Return the [x, y] coordinate for the center point of the cell that contains the specified text.  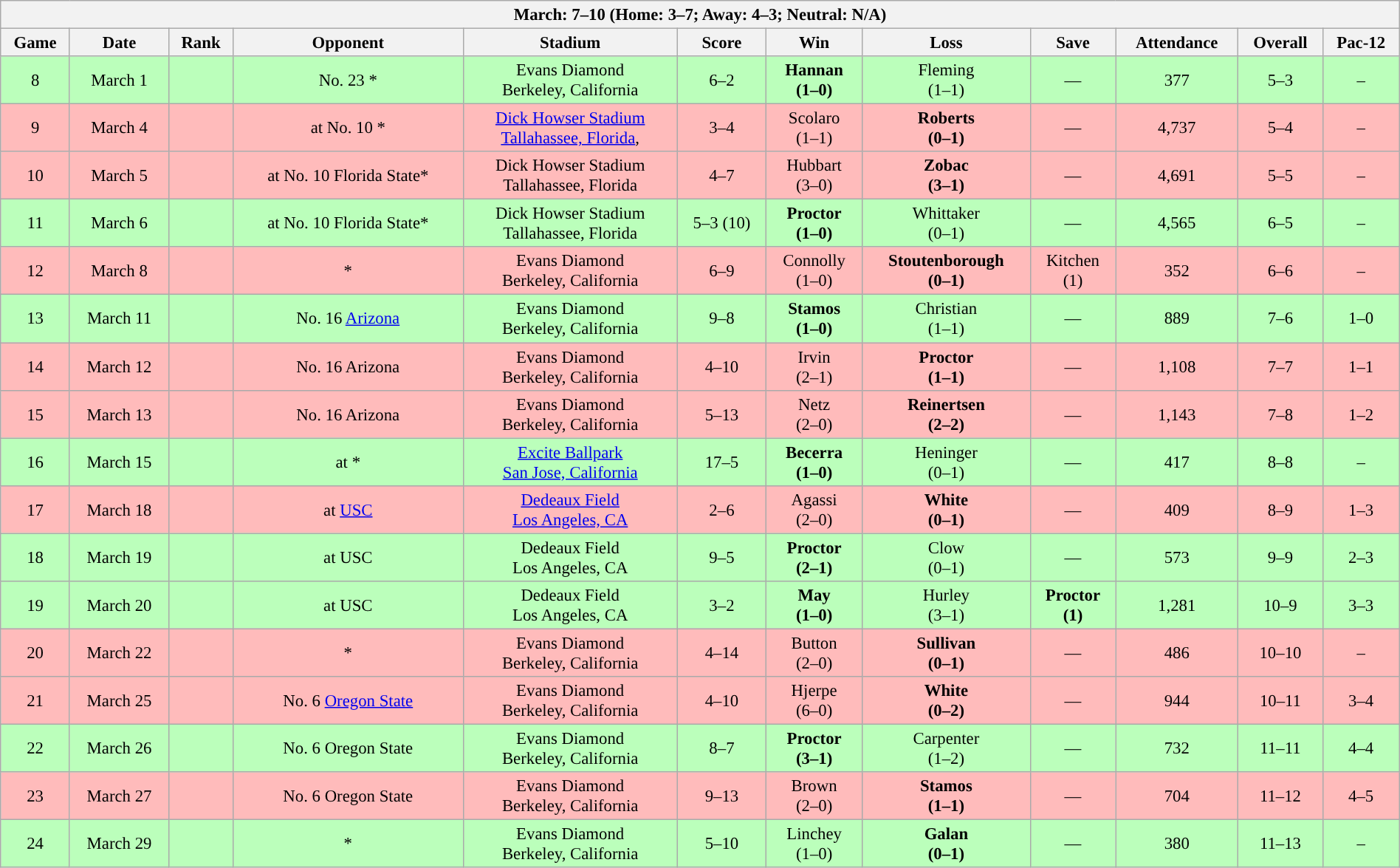
Button(2–0) [814, 653]
5–3 (10) [721, 223]
March 25 [119, 700]
March 4 [119, 129]
Stadium [570, 42]
Game [35, 42]
Irvin(2–1) [814, 366]
Opponent [348, 42]
March 15 [119, 462]
4–14 [721, 653]
No. 23 * [348, 80]
Galan(0–1) [947, 844]
9–8 [721, 319]
March 27 [119, 796]
4,691 [1177, 176]
17 [35, 510]
352 [1177, 270]
13 [35, 319]
10–10 [1280, 653]
Hubbart(3–0) [814, 176]
1–0 [1361, 319]
12 [35, 270]
24 [35, 844]
Loss [947, 42]
March 5 [119, 176]
Roberts(0–1) [947, 129]
1–1 [1361, 366]
Scolaro(1–1) [814, 129]
Proctor(2–1) [814, 557]
2–6 [721, 510]
Date [119, 42]
Linchey(1–0) [814, 844]
Reinertsen(2–2) [947, 414]
6–2 [721, 80]
Dick Howser StadiumTallahassee, Florida, [570, 129]
Proctor(1) [1073, 604]
March 8 [119, 270]
Overall [1280, 42]
5–3 [1280, 80]
Whittaker(0–1) [947, 223]
3–3 [1361, 604]
10–9 [1280, 604]
377 [1177, 80]
Stoutenborough(0–1) [947, 270]
2–3 [1361, 557]
Kitchen(1) [1073, 270]
White(0–1) [947, 510]
Proctor(1–0) [814, 223]
1,108 [1177, 366]
20 [35, 653]
18 [35, 557]
Excite BallparkSan Jose, California [570, 462]
11–13 [1280, 844]
1–3 [1361, 510]
March 12 [119, 366]
Proctor(3–1) [814, 748]
Zobac(3–1) [947, 176]
Hannan(1–0) [814, 80]
Proctor(1–1) [947, 366]
Clow(0–1) [947, 557]
4–5 [1361, 796]
5–4 [1280, 129]
March 19 [119, 557]
8–8 [1280, 462]
7–7 [1280, 366]
at No. 10 * [348, 129]
March 18 [119, 510]
10 [35, 176]
6–6 [1280, 270]
10–11 [1280, 700]
5–5 [1280, 176]
Stamos(1–0) [814, 319]
9–13 [721, 796]
417 [1177, 462]
Christian(1–1) [947, 319]
March 20 [119, 604]
11–11 [1280, 748]
22 [35, 748]
1,143 [1177, 414]
409 [1177, 510]
8–9 [1280, 510]
March 13 [119, 414]
11–12 [1280, 796]
March 26 [119, 748]
3–2 [721, 604]
4–7 [721, 176]
March 22 [119, 653]
March 11 [119, 319]
7–8 [1280, 414]
Sullivan(0–1) [947, 653]
704 [1177, 796]
at * [348, 462]
4,737 [1177, 129]
Win [814, 42]
380 [1177, 844]
732 [1177, 748]
Pac-12 [1361, 42]
March: 7–10 (Home: 3–7; Away: 4–3; Neutral: N/A) [700, 15]
23 [35, 796]
Becerra(1–0) [814, 462]
486 [1177, 653]
Fleming(1–1) [947, 80]
Rank [201, 42]
9–5 [721, 557]
889 [1177, 319]
17–5 [721, 462]
Carpenter(1–2) [947, 748]
19 [35, 604]
Hurley(3–1) [947, 604]
8–7 [721, 748]
March 29 [119, 844]
7–6 [1280, 319]
1,281 [1177, 604]
5–13 [721, 414]
Connolly(1–0) [814, 270]
Heninger(0–1) [947, 462]
Save [1073, 42]
573 [1177, 557]
4–4 [1361, 748]
4,565 [1177, 223]
14 [35, 366]
Score [721, 42]
March 6 [119, 223]
White(0–2) [947, 700]
16 [35, 462]
11 [35, 223]
21 [35, 700]
Brown(2–0) [814, 796]
5–10 [721, 844]
1–2 [1361, 414]
March 1 [119, 80]
Netz(2–0) [814, 414]
9 [35, 129]
6–9 [721, 270]
May(1–0) [814, 604]
8 [35, 80]
944 [1177, 700]
9–9 [1280, 557]
Agassi(2–0) [814, 510]
Hjerpe(6–0) [814, 700]
Stamos(1–1) [947, 796]
15 [35, 414]
Attendance [1177, 42]
6–5 [1280, 223]
